Return (x, y) of the center of cell containing provided text 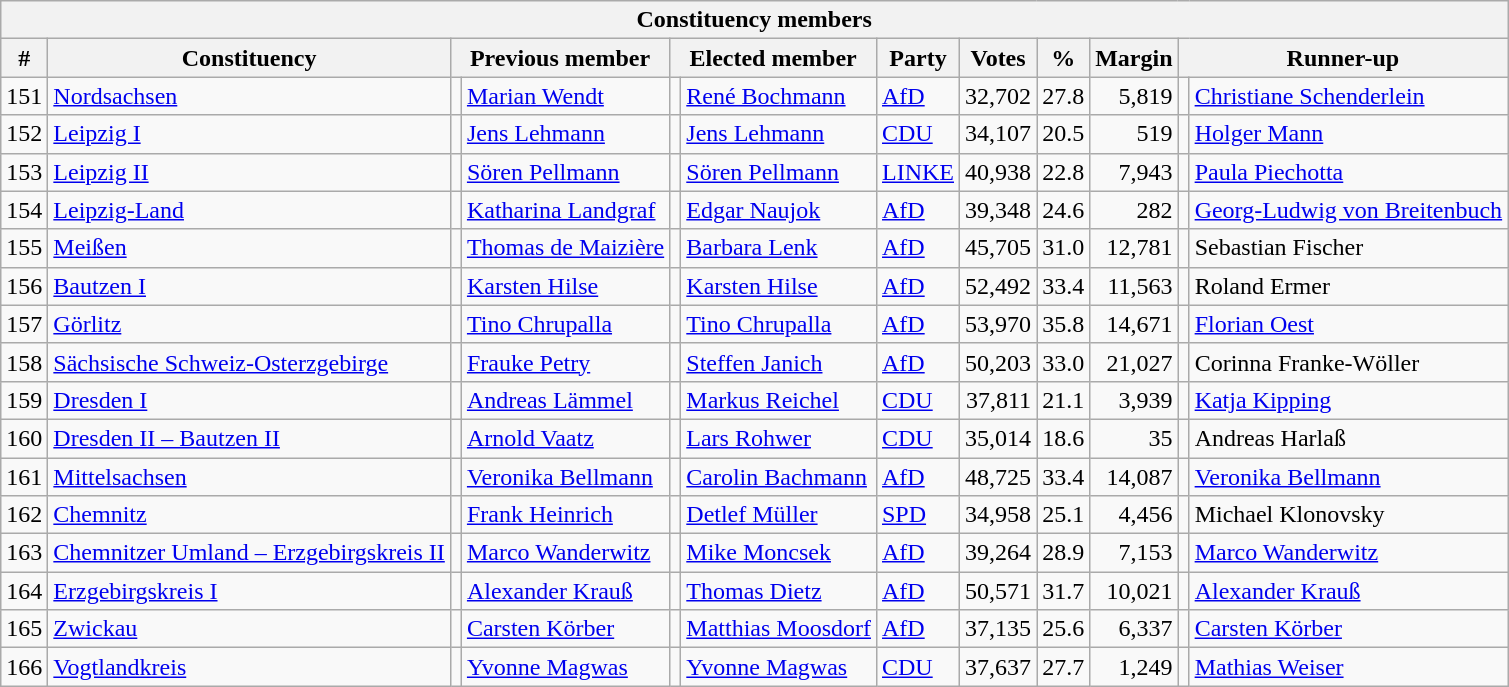
Bautzen I (250, 286)
Katja Kipping (1348, 400)
35,014 (998, 438)
34,958 (998, 515)
Frank Heinrich (565, 515)
4,456 (1134, 515)
3,939 (1134, 400)
162 (24, 515)
Markus Reichel (779, 400)
Sebastian Fischer (1348, 248)
31.7 (1064, 591)
40,938 (998, 172)
39,348 (998, 210)
18.6 (1064, 438)
Michael Klonovsky (1348, 515)
163 (24, 553)
Vogtlandkreis (250, 667)
35 (1134, 438)
Party (918, 58)
24.6 (1064, 210)
Thomas Dietz (779, 591)
157 (24, 324)
158 (24, 362)
Corinna Franke‑Wöller (1348, 362)
34,107 (998, 134)
22.8 (1064, 172)
Marian Wendt (565, 96)
35.8 (1064, 324)
156 (24, 286)
52,492 (998, 286)
11,563 (1134, 286)
Lars Rohwer (779, 438)
Steffen Janich (779, 362)
SPD (918, 515)
153 (24, 172)
53,970 (998, 324)
Mike Moncsek (779, 553)
25.1 (1064, 515)
Constituency (250, 58)
45,705 (998, 248)
Chemnitz (250, 515)
Mathias Weiser (1348, 667)
Leipzig I (250, 134)
Barbara Lenk (779, 248)
Mittelsachsen (250, 477)
161 (24, 477)
% (1064, 58)
160 (24, 438)
27.7 (1064, 667)
164 (24, 591)
5,819 (1134, 96)
37,811 (998, 400)
Georg-Ludwig von Breitenbuch (1348, 210)
Detlef Müller (779, 515)
Edgar Naujok (779, 210)
Görlitz (250, 324)
1,249 (1134, 667)
151 (24, 96)
7,153 (1134, 553)
154 (24, 210)
Roland Ermer (1348, 286)
39,264 (998, 553)
14,671 (1134, 324)
Andreas Lämmel (565, 400)
Constituency members (754, 20)
Votes (998, 58)
Previous member (560, 58)
33.0 (1064, 362)
Thomas de Maizière (565, 248)
14,087 (1134, 477)
Dresden II – Bautzen II (250, 438)
10,021 (1134, 591)
6,337 (1134, 629)
Runner-up (1343, 58)
Nordsachsen (250, 96)
50,571 (998, 591)
Meißen (250, 248)
155 (24, 248)
32,702 (998, 96)
12,781 (1134, 248)
20.5 (1064, 134)
Elected member (774, 58)
Andreas Harlaß (1348, 438)
LINKE (918, 172)
Chemnitzer Umland – Erzgebirgskreis II (250, 553)
Erzgebirgskreis I (250, 591)
Leipzig-Land (250, 210)
Frauke Petry (565, 362)
31.0 (1064, 248)
Christiane Schenderlein (1348, 96)
25.6 (1064, 629)
21.1 (1064, 400)
519 (1134, 134)
21,027 (1134, 362)
Arnold Vaatz (565, 438)
Holger Mann (1348, 134)
Margin (1134, 58)
165 (24, 629)
Zwickau (250, 629)
37,637 (998, 667)
Carolin Bachmann (779, 477)
152 (24, 134)
Katharina Landgraf (565, 210)
Sächsische Schweiz-Osterzgebirge (250, 362)
Dresden I (250, 400)
Paula Piechotta (1348, 172)
28.9 (1064, 553)
René Bochmann (779, 96)
27.8 (1064, 96)
7,943 (1134, 172)
48,725 (998, 477)
50,203 (998, 362)
282 (1134, 210)
Florian Oest (1348, 324)
37,135 (998, 629)
166 (24, 667)
Leipzig II (250, 172)
# (24, 58)
Matthias Moosdorf (779, 629)
159 (24, 400)
